Extract the (X, Y) coordinate from the center of the cell holding the provided text.  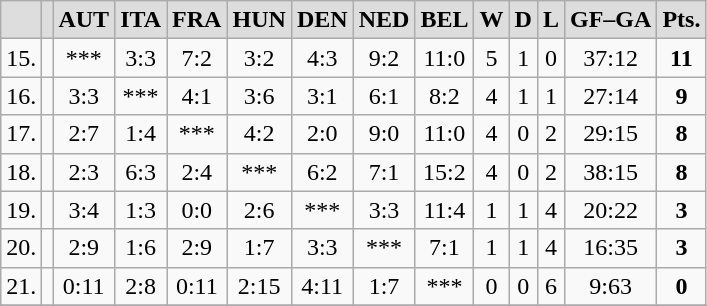
16. (22, 96)
5 (492, 58)
6:1 (384, 96)
15. (22, 58)
1:6 (141, 248)
3:4 (84, 210)
9:0 (384, 134)
17. (22, 134)
2:15 (259, 286)
29:15 (610, 134)
1:4 (141, 134)
9 (682, 96)
15:2 (444, 172)
2:0 (322, 134)
D (523, 20)
21. (22, 286)
19. (22, 210)
6:3 (141, 172)
37:12 (610, 58)
18. (22, 172)
8:2 (444, 96)
BEL (444, 20)
2:3 (84, 172)
20:22 (610, 210)
2:6 (259, 210)
11:4 (444, 210)
7:2 (197, 58)
FRA (197, 20)
6:2 (322, 172)
38:15 (610, 172)
HUN (259, 20)
4:3 (322, 58)
9:63 (610, 286)
6 (550, 286)
16:35 (610, 248)
DEN (322, 20)
Pts. (682, 20)
AUT (84, 20)
GF–GA (610, 20)
NED (384, 20)
3:1 (322, 96)
2:7 (84, 134)
2:8 (141, 286)
4:1 (197, 96)
2:4 (197, 172)
27:14 (610, 96)
ITA (141, 20)
W (492, 20)
3:2 (259, 58)
4:11 (322, 286)
20. (22, 248)
9:2 (384, 58)
11 (682, 58)
3:6 (259, 96)
L (550, 20)
4:2 (259, 134)
0:0 (197, 210)
1:3 (141, 210)
